For the text-containing cell, return its midpoint in [x, y] coordinate format. 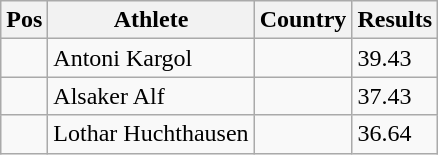
Athlete [151, 20]
37.43 [395, 96]
Alsaker Alf [151, 96]
Lothar Huchthausen [151, 134]
Pos [24, 20]
Results [395, 20]
Country [303, 20]
Antoni Kargol [151, 58]
39.43 [395, 58]
36.64 [395, 134]
